Locate the cell with the specified text and output its [X, Y] center coordinate. 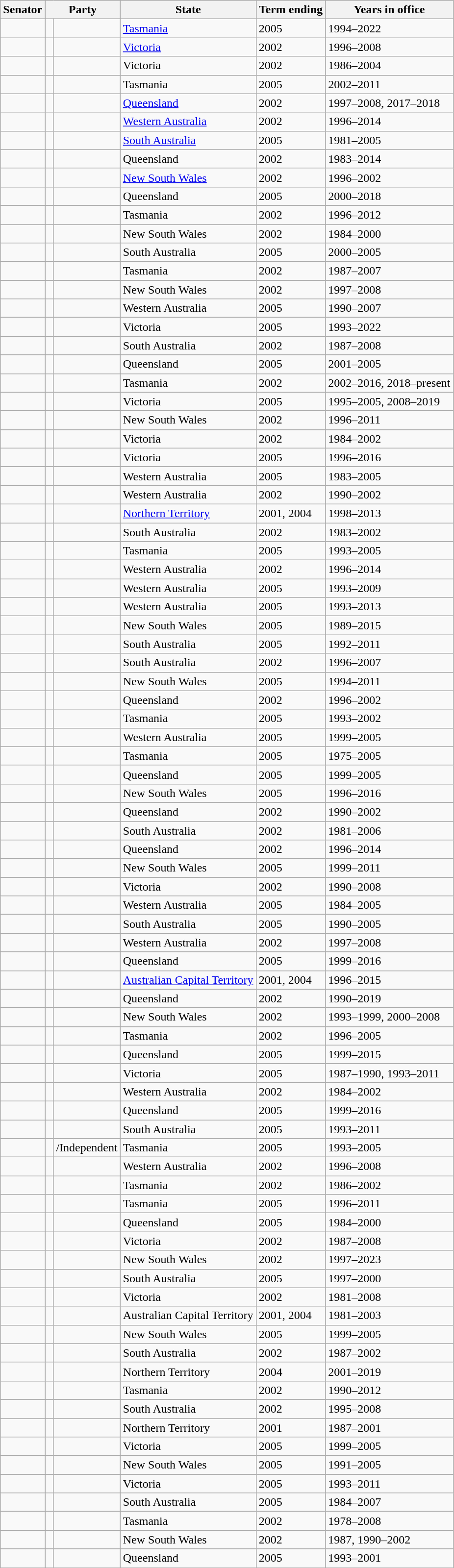
Party [82, 10]
2000–2018 [389, 196]
1986–2004 [389, 66]
1994–2011 [389, 681]
1984–2007 [389, 1502]
1975–2005 [389, 756]
1993–2002 [389, 719]
1981–2008 [389, 1297]
1993–2001 [389, 1558]
2001 [291, 1428]
1996–2007 [389, 663]
2001–2005 [389, 364]
2002–2016, 2018–present [389, 383]
1996–2005 [389, 1036]
1997–2023 [389, 1260]
1981–2003 [389, 1316]
1981–2005 [389, 140]
1991–2005 [389, 1465]
Term ending [291, 10]
1990–2007 [389, 308]
1983–2014 [389, 159]
1998–2013 [389, 513]
1978–2008 [389, 1521]
1990–2012 [389, 1390]
1987–2002 [389, 1353]
1994–2022 [389, 28]
1995–2008 [389, 1409]
1993–2013 [389, 607]
1987–2001 [389, 1428]
1987–1990, 1993–2011 [389, 1073]
/Independent [87, 1148]
1987, 1990–2002 [389, 1540]
1990–2019 [389, 998]
1989–2015 [389, 625]
State [188, 10]
1993–1999, 2000–2008 [389, 1017]
1996–2015 [389, 980]
1997–2008, 2017–2018 [389, 103]
1990–2008 [389, 887]
1999–2015 [389, 1054]
1993–2022 [389, 327]
1992–2011 [389, 644]
1995–2005, 2008–2019 [389, 401]
1987–2007 [389, 271]
Senator [23, 10]
1999–2011 [389, 868]
2004 [291, 1371]
1993–2009 [389, 588]
1983–2005 [389, 476]
1986–2002 [389, 1185]
1984–2005 [389, 905]
1990–2005 [389, 924]
1996–2012 [389, 215]
1981–2006 [389, 831]
Years in office [389, 10]
1997–2000 [389, 1278]
2000–2005 [389, 252]
2001–2019 [389, 1371]
2002–2011 [389, 84]
1983–2002 [389, 532]
